Detect which cell encompasses the target text, then output its (X, Y) center coordinate. 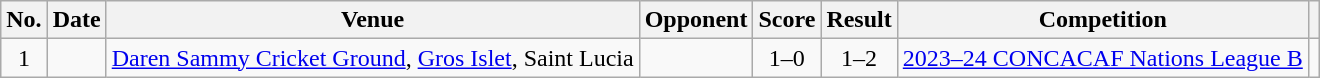
2023–24 CONCACAF Nations League B (1102, 58)
Score (787, 20)
Opponent (696, 20)
Competition (1102, 20)
Result (859, 20)
Daren Sammy Cricket Ground, Gros Islet, Saint Lucia (372, 58)
No. (24, 20)
1–2 (859, 58)
1–0 (787, 58)
1 (24, 58)
Venue (372, 20)
Date (76, 20)
